Provide the [x, y] coordinate of the cell's center where the given text is located.  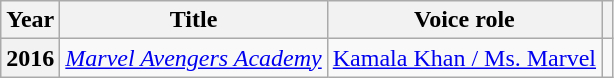
Marvel Avengers Academy [194, 58]
2016 [30, 58]
Year [30, 20]
Voice role [464, 20]
Title [194, 20]
Kamala Khan / Ms. Marvel [464, 58]
